Return [X, Y] of the center of cell containing provided text 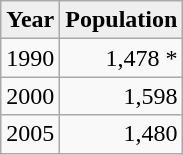
1,598 [122, 96]
Year [30, 20]
1,478 * [122, 58]
1,480 [122, 134]
2000 [30, 96]
1990 [30, 58]
2005 [30, 134]
Population [122, 20]
